Capture the cell that displays the provided text and extract its (x, y) central coordinate. 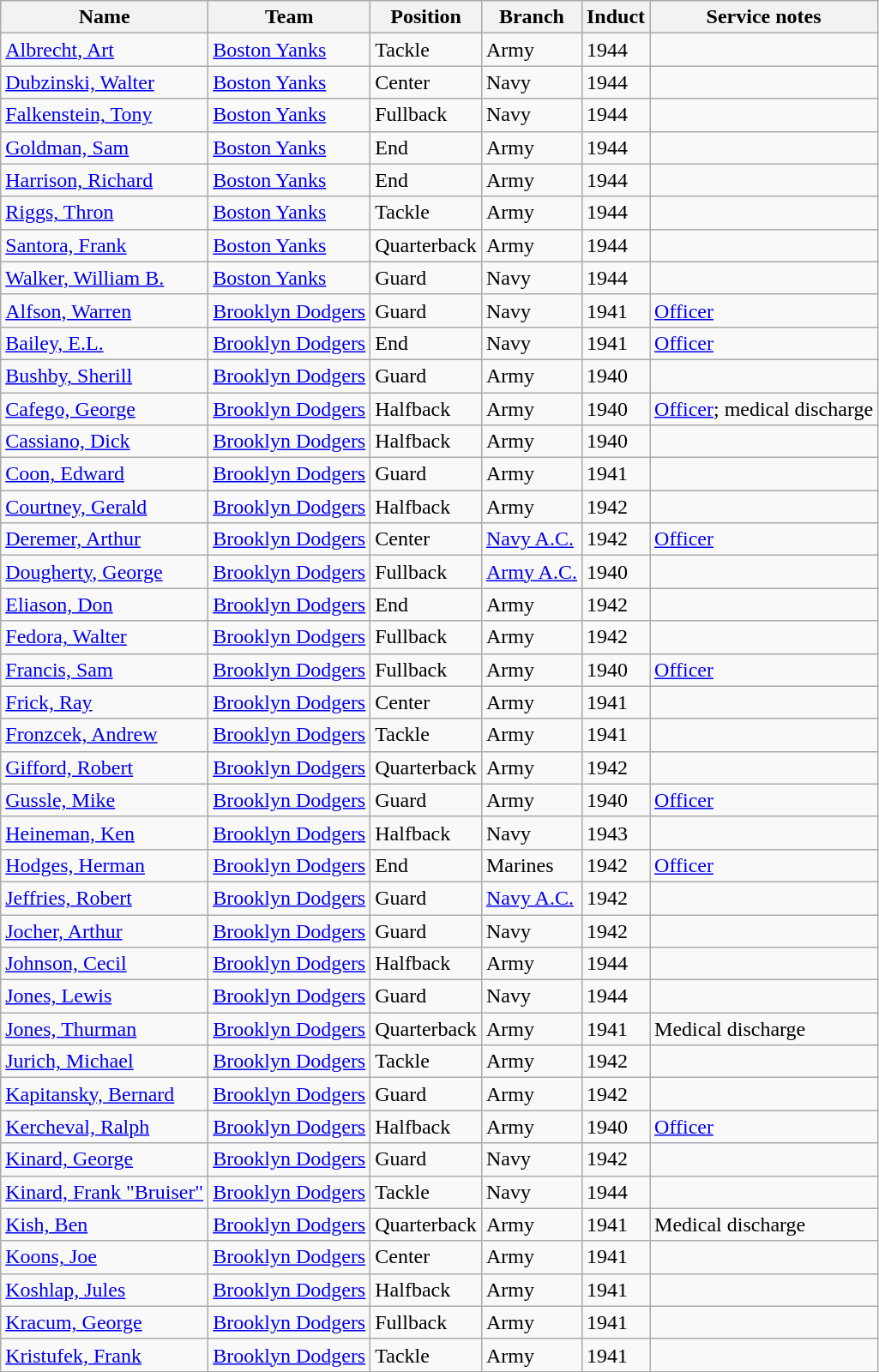
Kracum, George (105, 1322)
Walker, William B. (105, 278)
Dougherty, George (105, 572)
Kristufek, Frank (105, 1355)
Goldman, Sam (105, 147)
Courtney, Gerald (105, 507)
Cafego, George (105, 409)
Alfson, Warren (105, 310)
Officer; medical discharge (764, 409)
Bailey, E.L. (105, 343)
Johnson, Cecil (105, 964)
Koons, Joe (105, 1257)
Harrison, Richard (105, 180)
Kapitansky, Bernard (105, 1094)
Jones, Thurman (105, 1029)
Cassiano, Dick (105, 442)
Gifford, Robert (105, 767)
1943 (616, 833)
Gussle, Mike (105, 800)
Francis, Sam (105, 670)
Kercheval, Ralph (105, 1127)
Position (426, 17)
Bushby, Sherill (105, 376)
Albrecht, Art (105, 50)
Induct (616, 17)
Falkenstein, Tony (105, 115)
Koshlap, Jules (105, 1290)
Fronzcek, Andrew (105, 735)
Coon, Edward (105, 474)
Dubzinski, Walter (105, 82)
Frick, Ray (105, 702)
Name (105, 17)
Branch (532, 17)
Deremer, Arthur (105, 539)
Kish, Ben (105, 1225)
Jeffries, Robert (105, 898)
Team (290, 17)
Eliason, Don (105, 605)
Kinard, George (105, 1159)
Army A.C. (532, 572)
Fedora, Walter (105, 637)
Heineman, Ken (105, 833)
Jones, Lewis (105, 996)
Hodges, Herman (105, 865)
Jocher, Arthur (105, 930)
Santora, Frank (105, 245)
Jurich, Michael (105, 1062)
Marines (532, 865)
Kinard, Frank "Bruiser" (105, 1192)
Service notes (764, 17)
Riggs, Thron (105, 213)
